Pinpoint the cell where the given text exists, returning its (X, Y) midpoint coordinate. 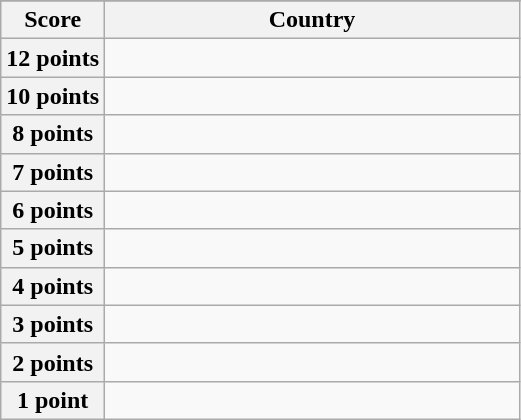
Score (53, 20)
7 points (53, 172)
8 points (53, 134)
5 points (53, 248)
Country (312, 20)
3 points (53, 324)
10 points (53, 96)
6 points (53, 210)
2 points (53, 362)
12 points (53, 58)
1 point (53, 400)
4 points (53, 286)
